Capture the cell that displays the provided text and extract its [X, Y] central coordinate. 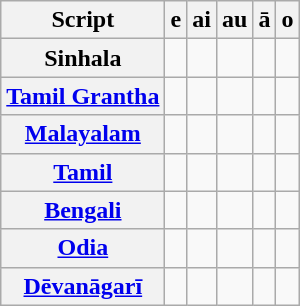
Script [83, 20]
au [234, 20]
e [176, 20]
ai [202, 20]
Sinhala [83, 58]
o [288, 20]
Tamil Grantha [83, 96]
Odia [83, 248]
Malayalam [83, 134]
Bengali [83, 210]
Dēvanāgarī [83, 286]
Tamil [83, 172]
ā [264, 20]
